Detect which cell encompasses the target text, then output its [X, Y] center coordinate. 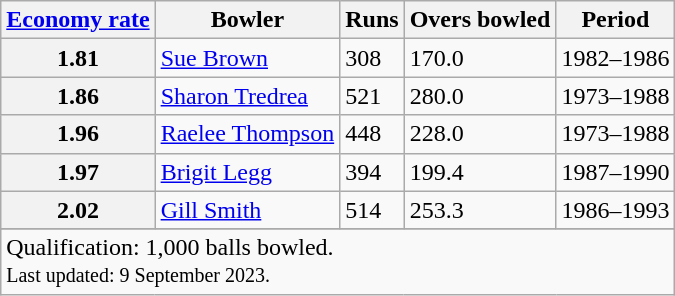
1.81 [78, 58]
Qualification: 1,000 balls bowled.Last updated: 9 September 2023. [338, 262]
Economy rate [78, 20]
1.86 [78, 96]
280.0 [480, 96]
394 [372, 172]
1982–1986 [616, 58]
Runs [372, 20]
521 [372, 96]
308 [372, 58]
1987–1990 [616, 172]
448 [372, 134]
Overs bowled [480, 20]
Raelee Thompson [248, 134]
1986–1993 [616, 210]
Gill Smith [248, 210]
Sharon Tredrea [248, 96]
2.02 [78, 210]
228.0 [480, 134]
253.3 [480, 210]
170.0 [480, 58]
1.96 [78, 134]
Bowler [248, 20]
Sue Brown [248, 58]
199.4 [480, 172]
514 [372, 210]
Brigit Legg [248, 172]
Period [616, 20]
1.97 [78, 172]
